From the cell containing the given text, extract its center point as [X, Y] coordinate. 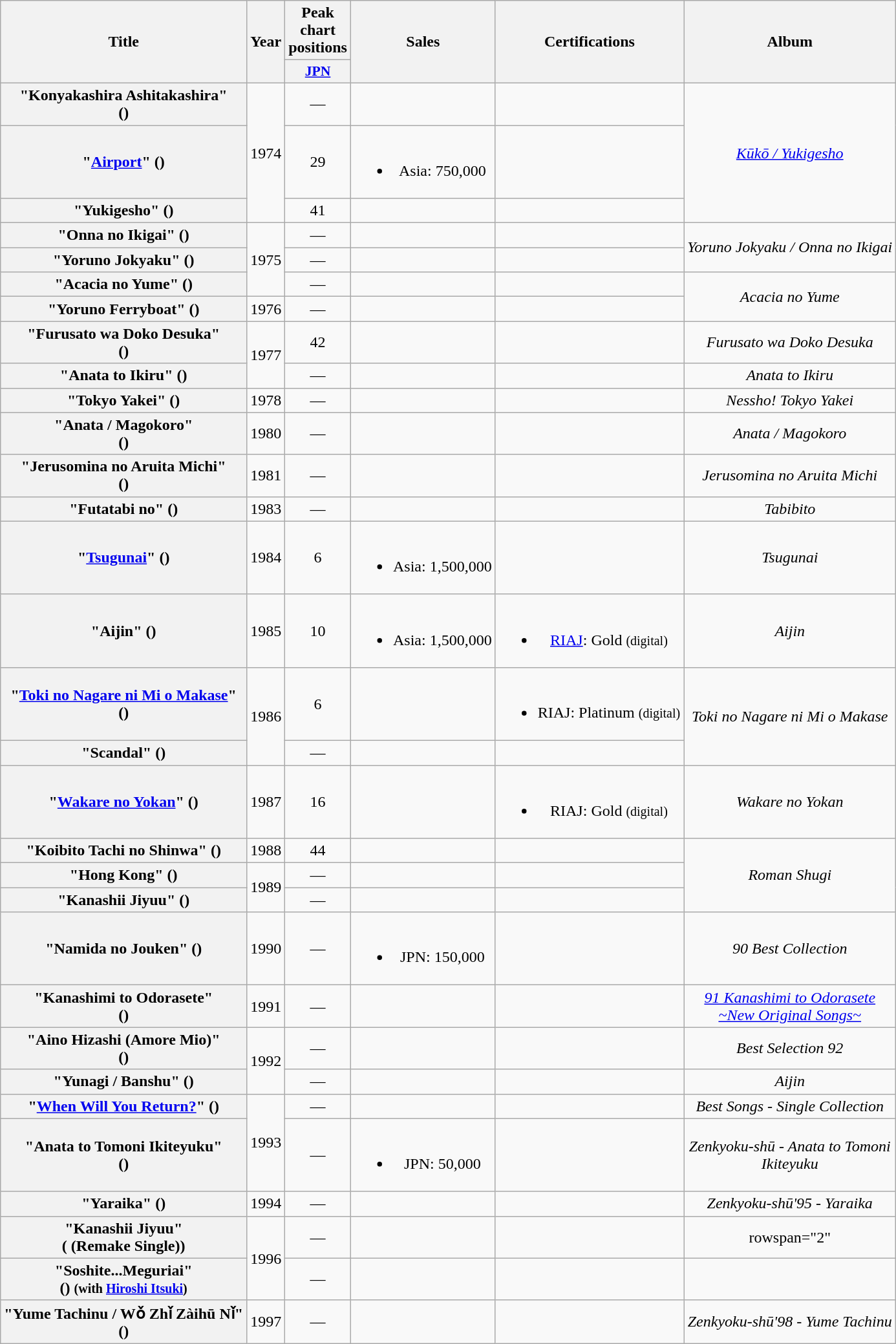
Kūkō / Yukigesho [790, 153]
1993 [266, 1143]
"Scandal" () [124, 752]
Zenkyoku-shū - Anata to TomoniIkiteyuku [790, 1155]
16 [318, 802]
"Yunagi / Banshu" () [124, 1082]
Roman Shugi [790, 875]
"Futatabi no" () [124, 509]
"Yoruno Jokyaku" () [124, 260]
Sales [423, 42]
"Koibito Tachi no Shinwa" () [124, 851]
Year [266, 42]
90 Best Collection [790, 949]
"Airport" () [124, 162]
41 [318, 211]
29 [318, 162]
Best Songs - Single Collection [790, 1106]
91 Kanashimi to Odorasete~New Original Songs~ [790, 1006]
Asia: 750,000 [423, 162]
"Kanashimi to Odorasete"() [124, 1006]
Jerusomina no Aruita Michi [790, 476]
"Toki no Nagare ni Mi o Makase"() [124, 703]
"Onna no Ikigai" () [124, 235]
Wakare no Yokan [790, 802]
1984 [266, 557]
"Hong Kong" () [124, 875]
Zenkyoku-shū'98 - Yume Tachinu [790, 1321]
Peak chart positions [318, 30]
Yoruno Jokyaku / Onna no Ikigai [790, 248]
1997 [266, 1321]
1987 [266, 802]
1981 [266, 476]
"When Will You Return?" () [124, 1106]
"Jerusomina no Aruita Michi"() [124, 476]
Best Selection 92 [790, 1049]
"Yaraika" () [124, 1204]
"Yukigesho" () [124, 211]
"Aino Hizashi (Amore Mio)"() [124, 1049]
1986 [266, 716]
42 [318, 343]
1988 [266, 851]
Tsugunai [790, 557]
1983 [266, 509]
1985 [266, 631]
rowspan="2" [790, 1237]
1996 [266, 1258]
Anata to Ikiru [790, 376]
1974 [266, 153]
"Aijin" () [124, 631]
1975 [266, 260]
"Yoruno Ferryboat" () [124, 309]
"Soshite...Meguriai"() (with Hiroshi Itsuki) [124, 1279]
1978 [266, 400]
"Kanashii Jiyuu" ( (Remake Single)) [124, 1237]
1989 [266, 888]
1977 [266, 354]
44 [318, 851]
Anata / Magokoro [790, 433]
Title [124, 42]
"Yume Tachinu / Wǒ Zhǐ Zàihū Nǐ"() [124, 1321]
Album [790, 42]
Zenkyoku-shū'95 - Yaraika [790, 1204]
Certifications [590, 42]
"Anata to Tomoni Ikiteyuku"() [124, 1155]
RIAJ: Platinum (digital) [590, 703]
"Wakare no Yokan" () [124, 802]
Nessho! Tokyo Yakei [790, 400]
"Konyakashira Ashitakashira"() [124, 103]
1991 [266, 1006]
"Namida no Jouken" () [124, 949]
1992 [266, 1060]
1980 [266, 433]
"Anata to Ikiru" () [124, 376]
Toki no Nagare ni Mi o Makase [790, 716]
1994 [266, 1204]
"Acacia no Yume" () [124, 284]
"Anata / Magokoro"() [124, 433]
"Tokyo Yakei" () [124, 400]
Furusato wa Doko Desuka [790, 343]
1976 [266, 309]
"Furusato wa Doko Desuka"() [124, 343]
JPN: 150,000 [423, 949]
JPN [318, 72]
JPN: 50,000 [423, 1155]
1990 [266, 949]
Acacia no Yume [790, 297]
"Kanashii Jiyuu" () [124, 900]
10 [318, 631]
Tabibito [790, 509]
"Tsugunai" () [124, 557]
